Return (x, y) of the center of cell containing provided text 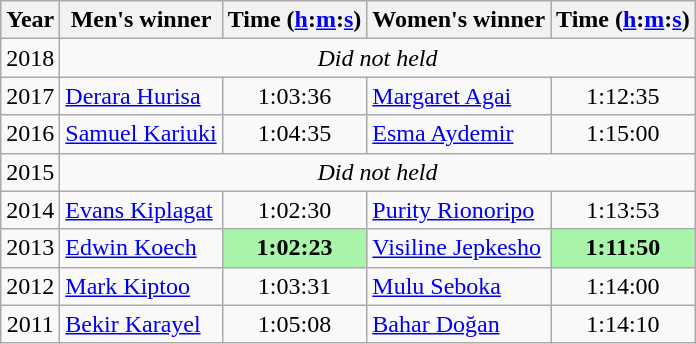
Men's winner (141, 20)
Mark Kiptoo (141, 286)
Visiline Jepkesho (459, 248)
1:03:31 (294, 286)
1:12:35 (624, 96)
Mulu Seboka (459, 286)
1:14:00 (624, 286)
2016 (30, 134)
Samuel Kariuki (141, 134)
Edwin Koech (141, 248)
2018 (30, 58)
2011 (30, 324)
Margaret Agai (459, 96)
1:05:08 (294, 324)
2012 (30, 286)
Esma Aydemir (459, 134)
Evans Kiplagat (141, 210)
1:11:50 (624, 248)
2017 (30, 96)
1:04:35 (294, 134)
1:13:53 (624, 210)
Women's winner (459, 20)
2015 (30, 172)
1:03:36 (294, 96)
1:15:00 (624, 134)
2013 (30, 248)
Purity Rionoripo (459, 210)
1:02:30 (294, 210)
1:02:23 (294, 248)
1:14:10 (624, 324)
Bekir Karayel (141, 324)
2014 (30, 210)
Year (30, 20)
Derara Hurisa (141, 96)
Bahar Doğan (459, 324)
